Find where the given text appears and provide that cell's center as [x, y] coordinate. 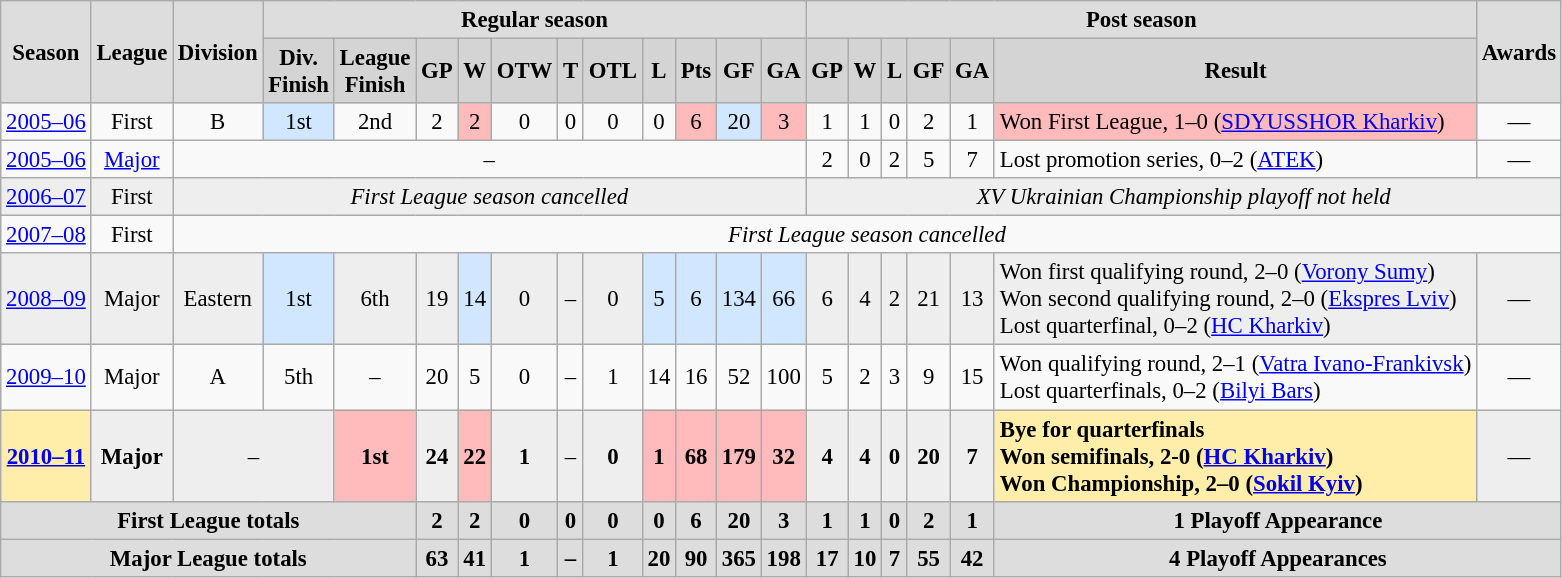
B [218, 122]
Awards [1520, 52]
Post season [1141, 20]
179 [740, 456]
Major League totals [208, 558]
Won First League, 1–0 (SDYUSSHOR Kharkiv) [1235, 122]
10 [864, 558]
13 [972, 300]
90 [696, 558]
365 [740, 558]
6th [374, 300]
XV Ukrainian Championship playoff not held [1184, 197]
68 [696, 456]
Result [1235, 72]
52 [740, 378]
Pts [696, 72]
134 [740, 300]
Div.Finish [298, 72]
63 [437, 558]
198 [784, 558]
24 [437, 456]
Bye for quarterfinalsWon semifinals, 2-0 (HC Kharkiv)Won Championship, 2–0 (Sokil Kyiv) [1235, 456]
Regular season [534, 20]
100 [784, 378]
League [132, 52]
Season [46, 52]
21 [928, 300]
19 [437, 300]
First League totals [208, 520]
OTW [524, 72]
15 [972, 378]
LeagueFinish [374, 72]
1 Playoff Appearance [1278, 520]
17 [827, 558]
2008–09 [46, 300]
2007–08 [46, 235]
Eastern [218, 300]
Lost promotion series, 0–2 (ATEK) [1235, 160]
4 Playoff Appearances [1278, 558]
Division [218, 52]
16 [696, 378]
2nd [374, 122]
Won qualifying round, 2–1 (Vatra Ivano-Frankivsk) Lost quarterfinals, 0–2 (Bilyi Bars) [1235, 378]
5th [298, 378]
42 [972, 558]
22 [474, 456]
2009–10 [46, 378]
32 [784, 456]
T [571, 72]
2006–07 [46, 197]
Won first qualifying round, 2–0 (Vorony Sumy)Won second qualifying round, 2–0 (Ekspres Lviv) Lost quarterfinal, 0–2 (HC Kharkiv) [1235, 300]
OTL [612, 72]
66 [784, 300]
41 [474, 558]
2010–11 [46, 456]
55 [928, 558]
A [218, 378]
9 [928, 378]
